Capture the cell that displays the provided text and extract its (x, y) central coordinate. 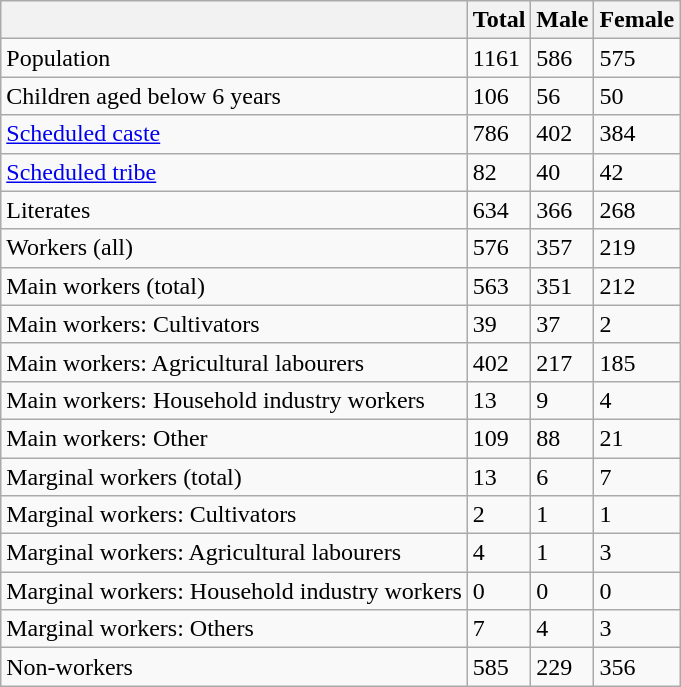
40 (562, 172)
212 (637, 286)
21 (637, 438)
Main workers: Cultivators (234, 324)
217 (562, 362)
185 (637, 362)
585 (499, 667)
Marginal workers: Others (234, 629)
Scheduled caste (234, 134)
586 (562, 58)
37 (562, 324)
563 (499, 286)
356 (637, 667)
Marginal workers (total) (234, 477)
Scheduled tribe (234, 172)
Main workers: Household industry workers (234, 400)
6 (562, 477)
Male (562, 20)
Literates (234, 210)
229 (562, 667)
39 (499, 324)
Marginal workers: Household industry workers (234, 591)
1161 (499, 58)
Main workers: Other (234, 438)
109 (499, 438)
Marginal workers: Cultivators (234, 515)
Female (637, 20)
50 (637, 96)
575 (637, 58)
351 (562, 286)
384 (637, 134)
Non-workers (234, 667)
82 (499, 172)
42 (637, 172)
219 (637, 248)
106 (499, 96)
Total (499, 20)
Main workers (total) (234, 286)
357 (562, 248)
Children aged below 6 years (234, 96)
Population (234, 58)
268 (637, 210)
786 (499, 134)
Workers (all) (234, 248)
88 (562, 438)
366 (562, 210)
56 (562, 96)
Marginal workers: Agricultural labourers (234, 553)
634 (499, 210)
Main workers: Agricultural labourers (234, 362)
9 (562, 400)
576 (499, 248)
